Output the (x, y) coordinate of the center of the cell containing the given text.  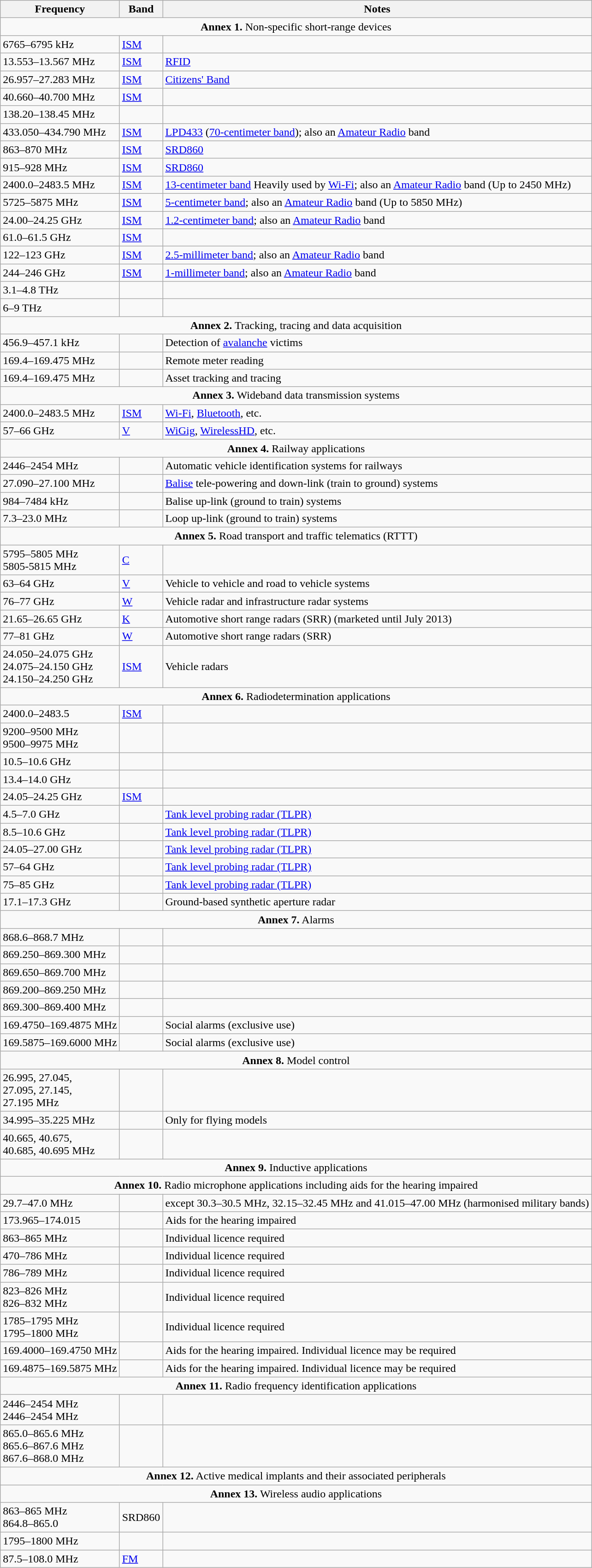
Annex 1. Non-specific short-range devices (296, 27)
138.20–138.45 MHz (60, 114)
FM (141, 1559)
13.4–14.0 GHz (60, 779)
Annex 9. Inductive applications (296, 1168)
2446–2454 MHz (60, 466)
Citizens' Band (377, 79)
169.4750–169.4875 MHz (60, 1025)
Vehicle radar and infrastructure radar systems (377, 601)
6–9 THz (60, 308)
26.957–27.283 MHz (60, 79)
169.5875–169.6000 MHz (60, 1042)
Annex 13. Wireless audio applications (296, 1494)
77–81 GHz (60, 636)
63–64 GHz (60, 584)
87.5–108.0 MHz (60, 1559)
2.5-millimeter band; also an Amateur Radio band (377, 255)
40.660–40.700 MHz (60, 97)
21.65–26.65 GHz (60, 619)
8.5–10.6 GHz (60, 832)
13.553–13.567 MHz (60, 62)
61.0–61.5 GHz (60, 238)
6765–6795 kHz (60, 44)
Balise up-link (ground to train) systems (377, 501)
5-centimeter band; also an Amateur Radio band (Up to 5850 MHz) (377, 202)
869.650–869.700 MHz (60, 972)
40.665, 40.675, 40.685, 40.695 MHz (60, 1143)
57–64 GHz (60, 867)
LPD433 (70-centimeter band); also an Amateur Radio band (377, 132)
2446–2454 MHz 2446–2454 MHz (60, 1409)
24.00–24.25 GHz (60, 220)
Ground-based synthetic aperture radar (377, 902)
1795–1800 MHz (60, 1541)
Annex 8. Model control (296, 1060)
Annex 3. Wideband data transmission systems (296, 395)
Annex 10. Radio microphone applications including aids for the hearing impaired (296, 1185)
24.05–27.00 GHz (60, 850)
433.050–434.790 MHz (60, 132)
Automatic vehicle identification systems for railways (377, 466)
Wi-Fi, Bluetooth, etc. (377, 413)
863–870 MHz (60, 150)
173.965–174.015 (60, 1221)
Aids for the hearing impaired (377, 1221)
984–7484 kHz (60, 501)
26.995, 27.045, 27.095, 27.145, 27.195 MHz (60, 1090)
Remote meter reading (377, 360)
75–85 GHz (60, 885)
169.4875–169.5875 MHz (60, 1368)
Balise tele-powering and down-link (train to ground) systems (377, 483)
Automotive short range radars (SRR) (marketed until July 2013) (377, 619)
1-millimeter band; also an Amateur Radio band (377, 273)
57–66 GHz (60, 431)
5795–5805 MHz 5805-5815 MHz (60, 560)
RFID (377, 62)
Vehicle to vehicle and road to vehicle systems (377, 584)
24.05–24.25 GHz (60, 796)
869.250–869.300 MHz (60, 955)
169.4000–169.4750 MHz (60, 1351)
786–789 MHz (60, 1273)
3.1–4.8 THz (60, 290)
470–786 MHz (60, 1256)
Annex 6. Radiodetermination applications (296, 696)
1.2-centimeter band; also an Amateur Radio band (377, 220)
Automotive short range radars (SRR) (377, 636)
34.995–35.225 MHz (60, 1120)
456.9–457.1 kHz (60, 343)
823–826 MHz 826–832 MHz (60, 1297)
Detection of avalanche victims (377, 343)
7.3–23.0 MHz (60, 519)
29.7–47.0 MHz (60, 1203)
2400.0–2483.5 (60, 714)
9200–9500 MHz 9500–9975 MHz (60, 737)
Vehicle radars (377, 666)
27.090–27.100 MHz (60, 483)
Only for flying models (377, 1120)
Band (141, 9)
868.6–868.7 MHz (60, 937)
865.0–865.6 MHz 865.6–867.6 MHz 867.6–868.0 MHz (60, 1446)
K (141, 619)
Annex 12. Active medical implants and their associated peripherals (296, 1476)
Notes (377, 9)
863–865 MHz 864.8–865.0 (60, 1517)
Annex 7. Alarms (296, 920)
122–123 GHz (60, 255)
5725–5875 MHz (60, 202)
869.200–869.250 MHz (60, 990)
17.1–17.3 GHz (60, 902)
1785–1795 MHz 1795–1800 MHz (60, 1327)
869.300–869.400 MHz (60, 1007)
Annex 11. Radio frequency identification applications (296, 1386)
Annex 2. Tracking, tracing and data acquisition (296, 325)
24.050–24.075 GHz 24.075–24.150 GHz 24.150–24.250 GHz (60, 666)
244–246 GHz (60, 273)
76–77 GHz (60, 601)
Frequency (60, 9)
915–928 MHz (60, 167)
C (141, 560)
except 30.3–30.5 MHz, 32.15–32.45 MHz and 41.015–47.00 MHz (harmonised military bands) (377, 1203)
WiGig, WirelessHD, etc. (377, 431)
Asset tracking and tracing (377, 378)
Annex 5. Road transport and traffic telematics (RTTT) (296, 536)
Loop up-link (ground to train) systems (377, 519)
863–865 MHz (60, 1238)
Annex 4. Railway applications (296, 448)
4.5–7.0 GHz (60, 814)
13-centimeter band Heavily used by Wi-Fi; also an Amateur Radio band (Up to 2450 MHz) (377, 185)
10.5–10.6 GHz (60, 761)
